For the text-containing cell, return its midpoint in (x, y) coordinate format. 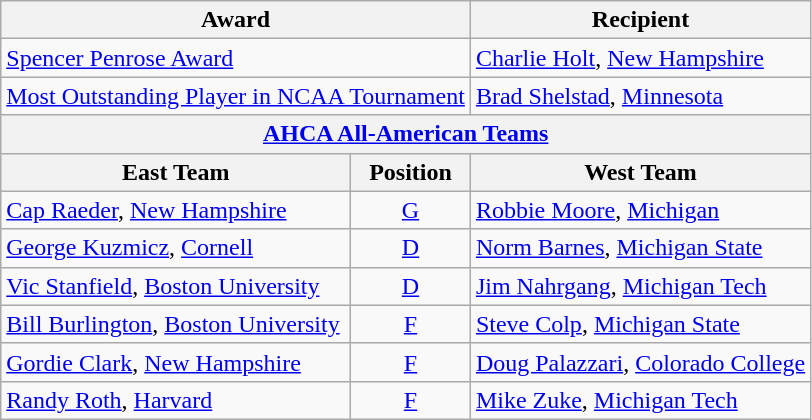
Mike Zuke, Michigan Tech (640, 400)
AHCA All-American Teams (406, 134)
Recipient (640, 20)
Steve Colp, Michigan State (640, 324)
Doug Palazzari, Colorado College (640, 362)
George Kuzmicz, Cornell (176, 248)
Position (411, 172)
Jim Nahrgang, Michigan Tech (640, 286)
Bill Burlington, Boston University (176, 324)
Brad Shelstad, Minnesota (640, 96)
Charlie Holt, New Hampshire (640, 58)
Randy Roth, Harvard (176, 400)
West Team (640, 172)
Norm Barnes, Michigan State (640, 248)
Robbie Moore, Michigan (640, 210)
Most Outstanding Player in NCAA Tournament (236, 96)
East Team (176, 172)
Vic Stanfield, Boston University (176, 286)
Cap Raeder, New Hampshire (176, 210)
Gordie Clark, New Hampshire (176, 362)
G (411, 210)
Spencer Penrose Award (236, 58)
Award (236, 20)
